Scan for the cell matching the given text and deliver its [x, y] coordinate at center. 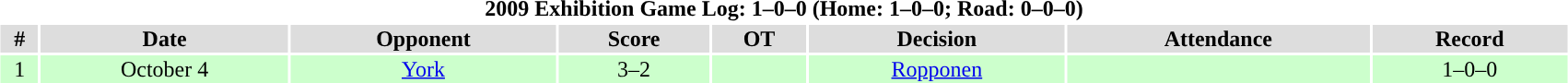
Opponent [423, 39]
York [423, 69]
Date [165, 39]
Ropponen [936, 69]
October 4 [165, 69]
1 [20, 69]
Record [1469, 39]
OT [759, 39]
1–0–0 [1469, 69]
Decision [936, 39]
Attendance [1218, 39]
# [20, 39]
Score [634, 39]
3–2 [634, 69]
